Scan for the cell matching the given text and deliver its (x, y) coordinate at center. 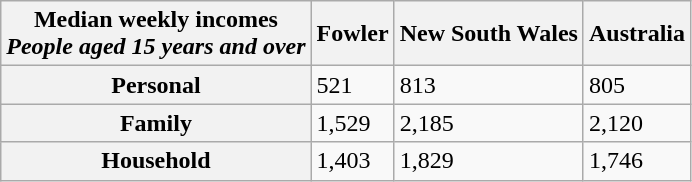
Personal (156, 85)
813 (488, 85)
1,829 (488, 161)
Australia (636, 34)
2,120 (636, 123)
2,185 (488, 123)
Family (156, 123)
New South Wales (488, 34)
Median weekly incomesPeople aged 15 years and over (156, 34)
Household (156, 161)
1,746 (636, 161)
521 (352, 85)
1,529 (352, 123)
1,403 (352, 161)
805 (636, 85)
Fowler (352, 34)
